Determine the [x, y] coordinate at the center of the cell enclosing the given text.  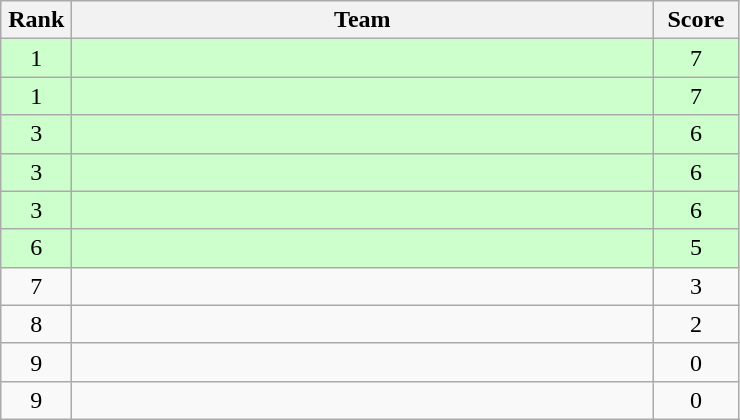
8 [36, 324]
2 [696, 324]
Rank [36, 20]
Score [696, 20]
5 [696, 248]
Team [362, 20]
